Return [X, Y] of the center of cell containing provided text 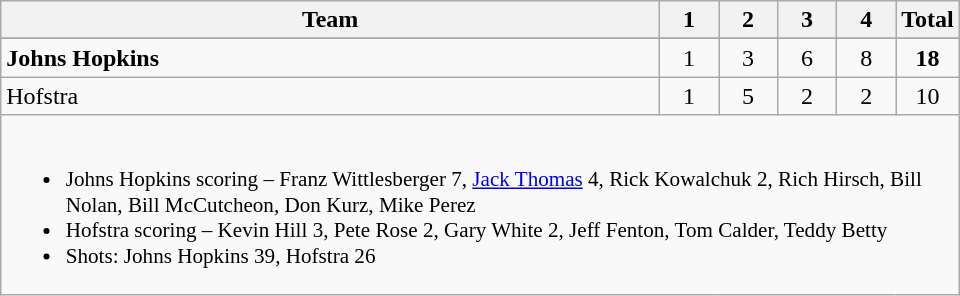
Johns Hopkins [330, 58]
Total [928, 20]
10 [928, 96]
6 [808, 58]
4 [866, 20]
5 [748, 96]
8 [866, 58]
Hofstra [330, 96]
Team [330, 20]
18 [928, 58]
